For the text-containing cell, return its midpoint in (X, Y) coordinate format. 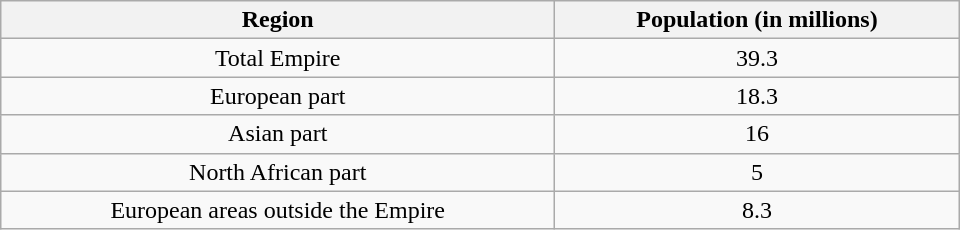
Total Empire (278, 58)
Population (in millions) (758, 20)
5 (758, 172)
North African part (278, 172)
European areas outside the Empire (278, 210)
European part (278, 96)
Region (278, 20)
39.3 (758, 58)
18.3 (758, 96)
8.3 (758, 210)
Asian part (278, 134)
16 (758, 134)
